From the cell containing the given text, extract its center point as [X, Y] coordinate. 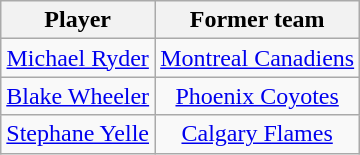
Stephane Yelle [78, 134]
Michael Ryder [78, 58]
Blake Wheeler [78, 96]
Former team [258, 20]
Calgary Flames [258, 134]
Montreal Canadiens [258, 58]
Player [78, 20]
Phoenix Coyotes [258, 96]
